From the cell containing the given text, extract its center point as [X, Y] coordinate. 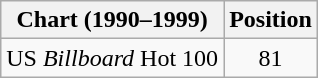
Position [271, 20]
81 [271, 58]
US Billboard Hot 100 [112, 58]
Chart (1990–1999) [112, 20]
